Search for the cell housing the specified text and yield its [x, y] center coordinate. 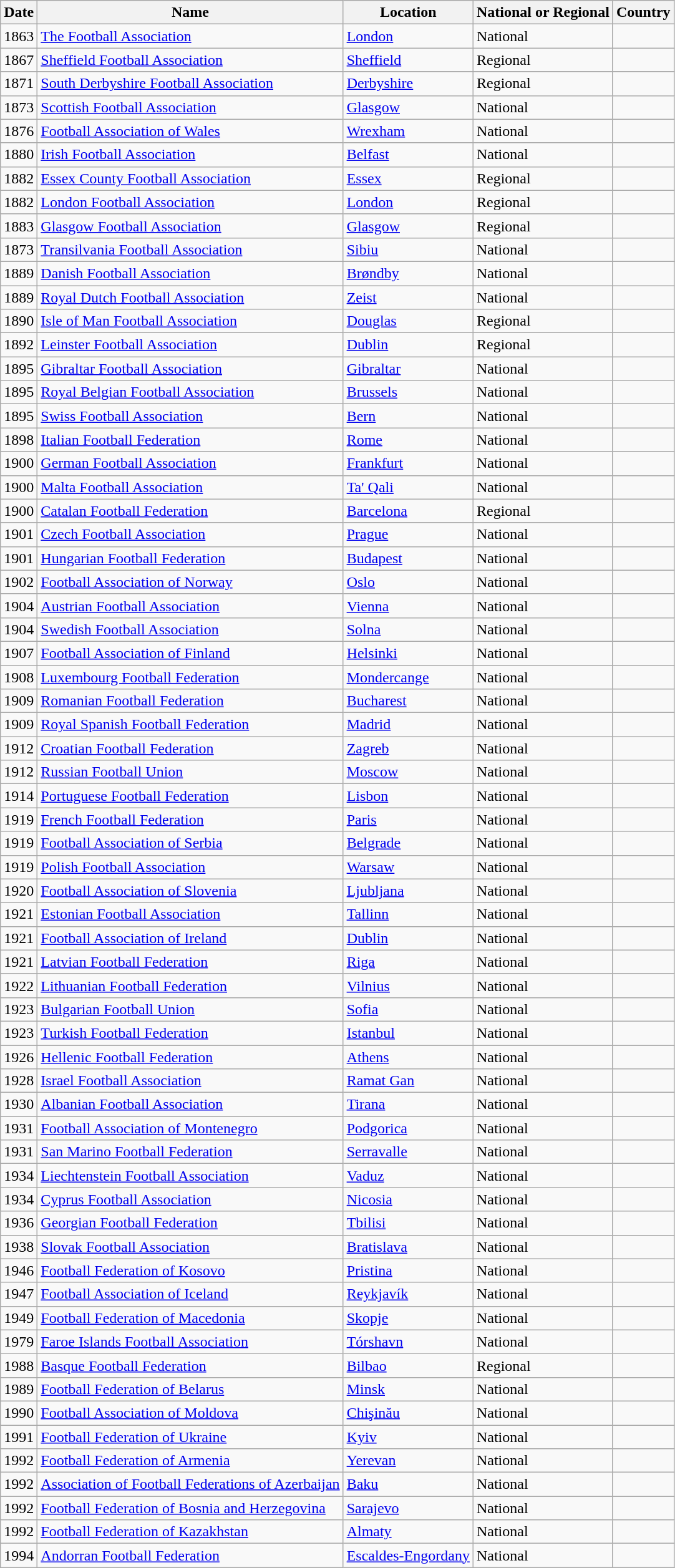
Malta Football Association [190, 487]
Football Association of Serbia [190, 843]
Brøndby [408, 273]
Basque Football Federation [190, 1365]
1928 [19, 1081]
Sheffield [408, 60]
1880 [19, 155]
Ta' Qali [408, 487]
Serravalle [408, 1152]
Bratislava [408, 1247]
Bilbao [408, 1365]
Romanian Football Federation [190, 701]
Reykjavík [408, 1294]
London Football Association [190, 202]
Hungarian Football Federation [190, 558]
1902 [19, 582]
Royal Belgian Football Association [190, 392]
Date [19, 12]
German Football Association [190, 463]
Croatian Football Federation [190, 748]
1922 [19, 985]
1991 [19, 1436]
Tórshavn [408, 1342]
Belfast [408, 155]
Football Association of Norway [190, 582]
Douglas [408, 321]
Zeist [408, 298]
1979 [19, 1342]
The Football Association [190, 36]
Bulgarian Football Union [190, 1009]
Pristina [408, 1270]
Football Federation of Bosnia and Herzegovina [190, 1508]
Football Federation of Macedonia [190, 1318]
Prague [408, 535]
1883 [19, 226]
Football Federation of Ukraine [190, 1436]
Faroe Islands Football Association [190, 1342]
Lisbon [408, 796]
Escaldes-Engordany [408, 1556]
Riga [408, 962]
Sofia [408, 1009]
Budapest [408, 558]
Brussels [408, 392]
Lithuanian Football Federation [190, 985]
Oslo [408, 582]
1988 [19, 1365]
Sarajevo [408, 1508]
Ljubljana [408, 891]
Vilnius [408, 985]
1989 [19, 1389]
Name [190, 12]
Minsk [408, 1389]
1907 [19, 653]
1892 [19, 345]
Football Federation of Kosovo [190, 1270]
1936 [19, 1223]
Austrian Football Association [190, 606]
Czech Football Association [190, 535]
Glasgow Football Association [190, 226]
Gibraltar Football Association [190, 369]
Vaduz [408, 1176]
Irish Football Association [190, 155]
Country [643, 12]
Israel Football Association [190, 1081]
Essex [408, 178]
Football Federation of Belarus [190, 1389]
Swiss Football Association [190, 416]
Portuguese Football Federation [190, 796]
1908 [19, 677]
Vienna [408, 606]
Royal Spanish Football Federation [190, 725]
1938 [19, 1247]
Kyiv [408, 1436]
Nicosia [408, 1199]
Essex County Football Association [190, 178]
Madrid [408, 725]
Luxembourg Football Federation [190, 677]
1898 [19, 440]
1994 [19, 1556]
Gibraltar [408, 369]
1930 [19, 1105]
Paris [408, 820]
1867 [19, 60]
Location [408, 12]
Tbilisi [408, 1223]
Georgian Football Federation [190, 1223]
Almaty [408, 1532]
Sibiu [408, 249]
Football Association of Iceland [190, 1294]
1946 [19, 1270]
Frankfurt [408, 463]
Podgorica [408, 1128]
1863 [19, 36]
French Football Federation [190, 820]
Football Federation of Armenia [190, 1461]
Leinster Football Association [190, 345]
1871 [19, 84]
Russian Football Union [190, 772]
Association of Football Federations of Azerbaijan [190, 1484]
Warsaw [408, 867]
National or Regional [543, 12]
Istanbul [408, 1033]
Zagreb [408, 748]
Andorran Football Federation [190, 1556]
Belgrade [408, 843]
Mondercange [408, 677]
Polish Football Association [190, 867]
Tallinn [408, 914]
1947 [19, 1294]
Yerevan [408, 1461]
Hellenic Football Federation [190, 1057]
Chişinău [408, 1413]
Football Association of Moldova [190, 1413]
Rome [408, 440]
Football Federation of Kazakhstan [190, 1532]
Wrexham [408, 131]
Bucharest [408, 701]
Football Association of Ireland [190, 938]
Cyprus Football Association [190, 1199]
Albanian Football Association [190, 1105]
Football Association of Montenegro [190, 1128]
1920 [19, 891]
Football Association of Wales [190, 131]
Isle of Man Football Association [190, 321]
Baku [408, 1484]
Barcelona [408, 511]
1914 [19, 796]
1876 [19, 131]
Liechtenstein Football Association [190, 1176]
1949 [19, 1318]
Slovak Football Association [190, 1247]
Danish Football Association [190, 273]
South Derbyshire Football Association [190, 84]
Scottish Football Association [190, 107]
Latvian Football Federation [190, 962]
Bern [408, 416]
Italian Football Federation [190, 440]
Sheffield Football Association [190, 60]
Estonian Football Association [190, 914]
Catalan Football Federation [190, 511]
Transilvania Football Association [190, 249]
Royal Dutch Football Association [190, 298]
Helsinki [408, 653]
1926 [19, 1057]
San Marino Football Federation [190, 1152]
Derbyshire [408, 84]
Solna [408, 629]
Moscow [408, 772]
Football Association of Slovenia [190, 891]
Football Association of Finland [190, 653]
Athens [408, 1057]
Skopje [408, 1318]
Turkish Football Federation [190, 1033]
Tirana [408, 1105]
Swedish Football Association [190, 629]
Ramat Gan [408, 1081]
1990 [19, 1413]
1890 [19, 321]
